For the text-containing cell, return its midpoint in (x, y) coordinate format. 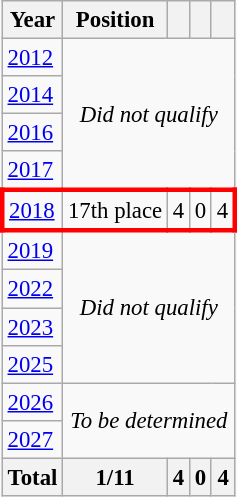
Year (32, 20)
2016 (32, 133)
2017 (32, 170)
2026 (32, 402)
2027 (32, 439)
To be determined (149, 420)
2022 (32, 289)
2025 (32, 364)
2014 (32, 95)
1/11 (116, 477)
2018 (32, 210)
2012 (32, 58)
Total (32, 477)
2019 (32, 250)
Position (116, 20)
2023 (32, 327)
17th place (116, 210)
